Return [X, Y] of the center of cell containing provided text 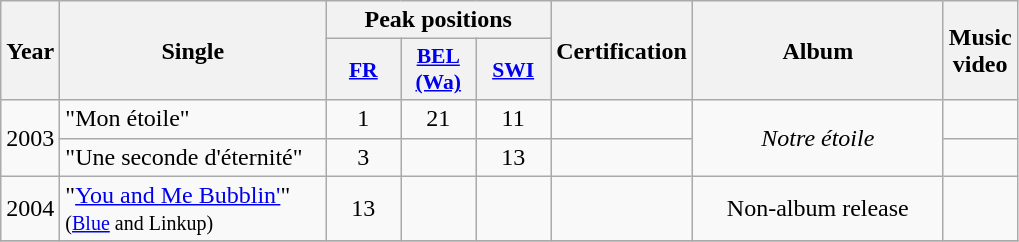
BEL (Wa) [438, 70]
Year [30, 50]
1 [364, 119]
Peak positions [438, 20]
Single [193, 50]
"You and Me Bubblin'" (Blue and Linkup) [193, 208]
2003 [30, 138]
"Mon étoile" [193, 119]
Non-album release [818, 208]
Notre étoile [818, 138]
Certification [622, 50]
21 [438, 119]
SWI [514, 70]
FR [364, 70]
11 [514, 119]
2004 [30, 208]
"Une seconde d'éternité" [193, 157]
3 [364, 157]
Album [818, 50]
Musicvideo [980, 50]
